Pinpoint the cell where the given text exists, returning its [x, y] midpoint coordinate. 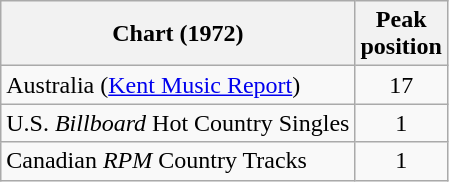
U.S. Billboard Hot Country Singles [178, 123]
Chart (1972) [178, 34]
Canadian RPM Country Tracks [178, 161]
Peakposition [401, 34]
17 [401, 85]
Australia (Kent Music Report) [178, 85]
